Output the [X, Y] coordinate of the center of the cell containing the given text.  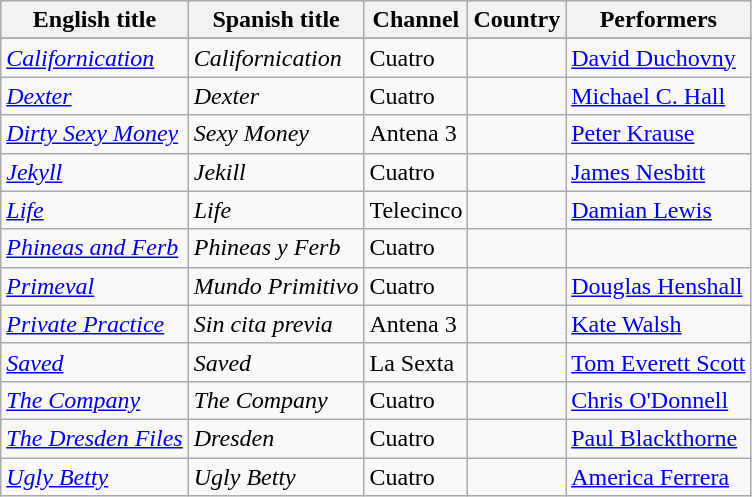
Chris O'Donnell [658, 400]
Michael C. Hall [658, 96]
Damian Lewis [658, 210]
Douglas Henshall [658, 286]
Dirty Sexy Money [94, 134]
Sexy Money [276, 134]
Telecinco [416, 210]
Phineas and Ferb [94, 248]
David Duchovny [658, 58]
Performers [658, 20]
James Nesbitt [658, 172]
Primeval [94, 286]
Channel [416, 20]
Paul Blackthorne [658, 438]
La Sexta [416, 362]
Peter Krause [658, 134]
Jekill [276, 172]
Tom Everett Scott [658, 362]
Private Practice [94, 324]
Mundo Primitivo [276, 286]
Sin cita previa [276, 324]
Dresden [276, 438]
Kate Walsh [658, 324]
Jekyll [94, 172]
English title [94, 20]
Spanish title [276, 20]
America Ferrera [658, 477]
The Dresden Files [94, 438]
Phineas y Ferb [276, 248]
Country [517, 20]
